Determine the (X, Y) coordinate at the center of the cell enclosing the given text.  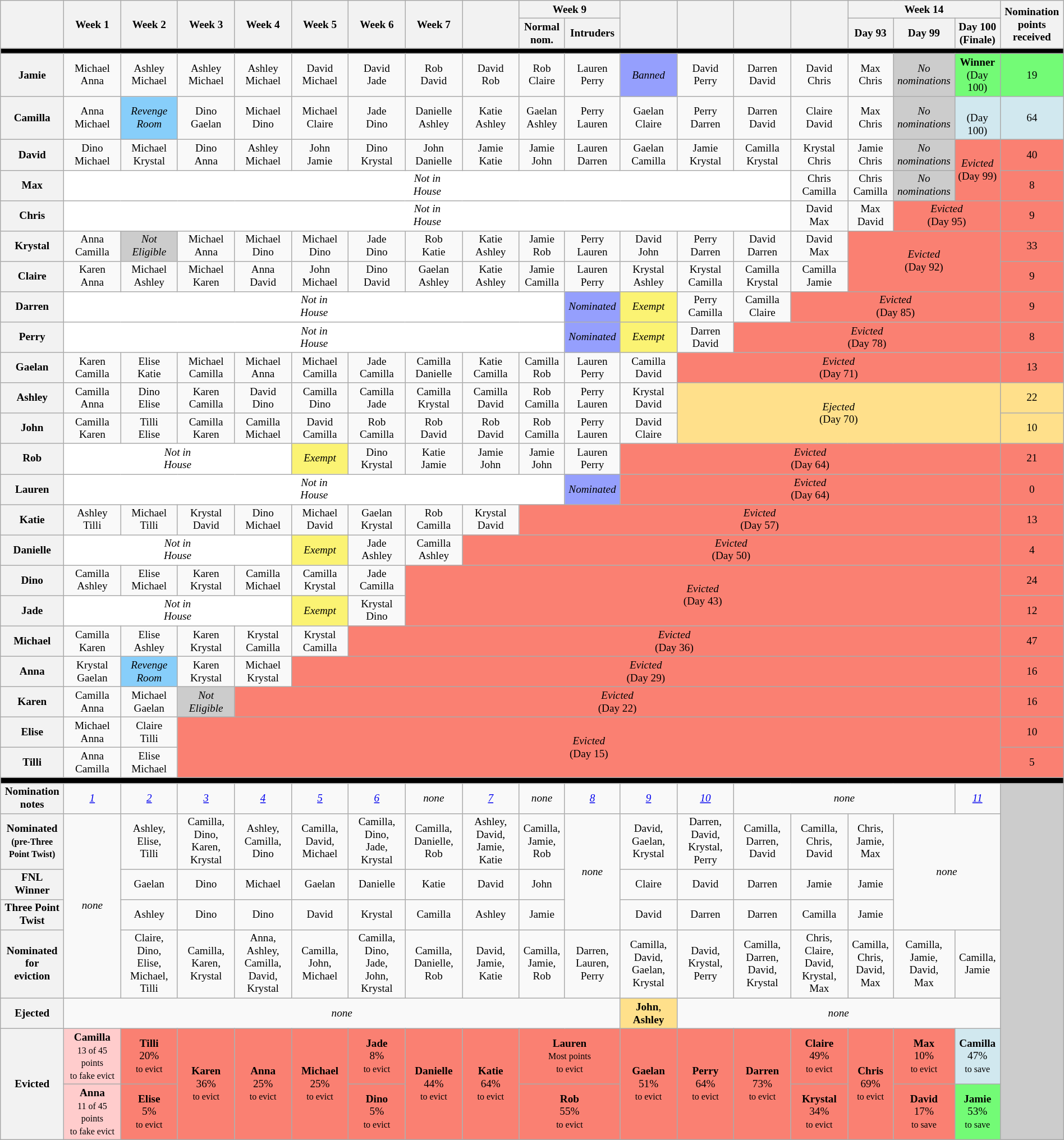
MichaelAshley (149, 276)
CamillaJamie (819, 276)
Camilla,Darren,David,Krystal (762, 964)
Anna11 of 45 pointsto fake evict (92, 1111)
Camilla,Darren,David (762, 841)
ClaireDavid (819, 118)
Evicted(Day 99) (978, 170)
Perry (33, 337)
DanielleAshley (433, 118)
Chris (33, 216)
Danielle44%to evict (433, 1084)
Ashley,Elise,Tilli (149, 841)
Week 14 (924, 10)
12 (1031, 611)
JohnJamie (320, 155)
Nomination notes (33, 798)
LaurenMost pointsto evict (570, 1056)
LaurenDarren (593, 155)
KatieCamilla (490, 368)
David,Krystal,Perry (705, 964)
RobClaire (542, 75)
Ejected(Day 70) (838, 413)
David,Gaelan,Krystal (649, 841)
Week 1 (92, 25)
Evicted (33, 1084)
3 (205, 798)
DavidDino (263, 398)
6 (377, 798)
Chris,Claire,David,Krystal,Max (819, 964)
FNL Winner (33, 884)
Tilli20%to evict (149, 1056)
Camilla,Chris,David,Max (871, 964)
Week 2 (149, 25)
Camilla13 of 45 pointsto fake evict (92, 1056)
Anna (33, 671)
24 (1031, 580)
David17%to save (924, 1111)
David,Jamie,Katie (490, 964)
Camilla,David,Michael (320, 841)
Ejected (33, 1013)
JamieKatie (490, 155)
DavidDarren (762, 246)
Gaelan51%to evict (649, 1084)
33 (1031, 246)
Chris,Jamie,Max (871, 841)
CamillaClaire (762, 306)
19 (1031, 75)
47 (1031, 641)
JadeAshley (377, 550)
DinoElise (149, 398)
Evicted(Day 36) (675, 641)
GaelanKrystal (377, 519)
0 (1031, 489)
KrystalAshley (649, 276)
2 (149, 798)
DavidCamilla (320, 428)
Camilla,David,Gaelan,Krystal (649, 964)
DavidClaire (649, 428)
Revenge Room (149, 671)
Evicted(Day 15) (589, 747)
DavidJohn (649, 246)
EliseKatie (149, 368)
Camilla47%to save (978, 1056)
Tilli (33, 763)
Camilla,Dino,Jade,Krystal (377, 841)
Evicted(Day 29) (645, 671)
RobKatie (433, 246)
EliseAshley (149, 641)
Anna25%to evict (263, 1084)
Camilla,John,Michael (320, 964)
Evicted(Day 57) (760, 519)
KrystalChris (819, 155)
Karen36%to evict (205, 1084)
Elise (33, 732)
Claire49%to evict (819, 1056)
22 (1031, 398)
Day 93 (871, 33)
Jamie53%to save (978, 1111)
Jade (33, 611)
Max (33, 185)
CamillaRob (542, 368)
(Day 100) (978, 118)
MichaelGaelan (149, 702)
Nomination points received (1031, 25)
Camilla,Chris,David (819, 841)
Chris69%to evict (871, 1084)
11 (978, 798)
Krystal34%to evict (819, 1111)
JamieChris (871, 155)
Week 6 (377, 25)
GaelanClaire (649, 118)
Week 3 (205, 25)
Evicted(Day 78) (868, 337)
Ashley,David,Jamie,Katie (490, 841)
MaxDavid (871, 216)
JamieRob (542, 246)
21 (1031, 459)
MichaelTilli (149, 519)
MichaelKaren (205, 276)
DavidJade (377, 75)
Nominated(pre-Three Point Twist) (33, 841)
Week 4 (263, 25)
ClaireTilli (149, 732)
Camilla,Karen,Krystal (205, 964)
KatieJamie (433, 459)
Darren,David,Krystal,Perry (705, 841)
Intruders (593, 33)
Perry64%to evict (705, 1084)
RevengeRoom (149, 118)
AnnaDavid (263, 276)
Katie64%to evict (490, 1084)
JohnMichael (320, 276)
Claire,Dino,Elise,Michael,Tilli (149, 964)
Normal nom. (542, 33)
DinoAnna (205, 155)
Week 5 (320, 25)
Week 9 (570, 10)
Evicted(Day 71) (838, 368)
Evicted(Day 85) (896, 306)
KrystalGaelan (92, 671)
AnnaMichael (92, 118)
JamieCamilla (542, 276)
JamieKrystal (705, 155)
Dino5%to evict (377, 1111)
Elise5%to evict (149, 1111)
40 (1031, 155)
Karen (33, 702)
Day 99 (924, 33)
Jade8%to evict (377, 1056)
MichaelDavid (320, 519)
DavidMichael (320, 75)
TilliElise (149, 428)
DinoGaelan (205, 118)
1 (92, 798)
Day 100(Finale) (978, 33)
KrystalDino (377, 611)
Evicted(Day 22) (617, 702)
DavidPerry (705, 75)
GaelanCamilla (649, 155)
Anna,Ashley,Camilla,David,Krystal (263, 964)
CamillaJade (377, 398)
7 (490, 798)
Max10%to evict (924, 1056)
Lauren (33, 489)
Camilla,Dino,Karen,Krystal (205, 841)
Evicted(Day 50) (732, 550)
Darren,Lauren,Perry (593, 964)
Camilla,Dino,Jade,John,Krystal (377, 964)
Banned (649, 75)
Rob55%to evict (570, 1111)
MichaelClaire (320, 118)
Michael25%to evict (320, 1084)
64 (1031, 118)
Camilla,Jamie,David,Max (924, 964)
John,Ashley (649, 1013)
DinoDavid (377, 276)
CamillaDanielle (433, 368)
Nominated foreviction (33, 964)
Evicted(Day 43) (703, 596)
AshleyTilli (92, 519)
Camilla,Jamie (978, 964)
Week 7 (433, 25)
Three Point Twist (33, 914)
Evicted(Day 95) (947, 216)
KarenAnna (92, 276)
DavidRob (490, 75)
Darren73%to evict (762, 1084)
PerryCamilla (705, 306)
Ashley,Camilla,Dino (263, 841)
JohnDanielle (433, 155)
Rob (33, 459)
DavidChris (819, 75)
Evicted(Day 92) (924, 261)
CamillaDino (320, 398)
Winner(Day 100) (978, 75)
